Pinpoint the cell where the given text exists, returning its (X, Y) midpoint coordinate. 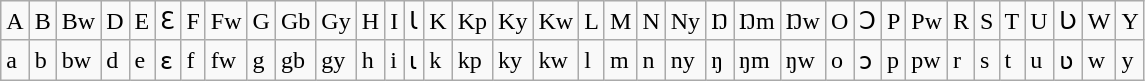
M (620, 21)
Ʋ (1068, 21)
k (438, 60)
N (651, 21)
ny (685, 60)
S (987, 21)
Gb (295, 21)
Y (1130, 21)
ŋ (720, 60)
ky (513, 60)
b (42, 60)
d (115, 60)
ɩ (414, 60)
D (115, 21)
Bw (78, 21)
kw (556, 60)
ŋw (802, 60)
G (261, 21)
f (193, 60)
Fw (226, 21)
p (893, 60)
Ɛ (168, 21)
n (651, 60)
P (893, 21)
I (394, 21)
L (592, 21)
s (987, 60)
a (15, 60)
K (438, 21)
A (15, 21)
F (193, 21)
o (839, 60)
Gy (336, 21)
kp (472, 60)
Pw (927, 21)
ŋm (758, 60)
T (1012, 21)
B (42, 21)
ɛ (168, 60)
H (370, 21)
l (592, 60)
u (1039, 60)
Kw (556, 21)
R (962, 21)
y (1130, 60)
fw (226, 60)
gy (336, 60)
Kp (472, 21)
Ky (513, 21)
r (962, 60)
t (1012, 60)
E (142, 21)
Ɔ (868, 21)
bw (78, 60)
W (1099, 21)
m (620, 60)
gb (295, 60)
ɔ (868, 60)
w (1099, 60)
Ŋ (720, 21)
g (261, 60)
U (1039, 21)
Ny (685, 21)
Ɩ (414, 21)
h (370, 60)
e (142, 60)
ʋ (1068, 60)
O (839, 21)
i (394, 60)
Ŋw (802, 21)
Ŋm (758, 21)
pw (927, 60)
